Provide the [X, Y] coordinate of the cell's center where the given text is located.  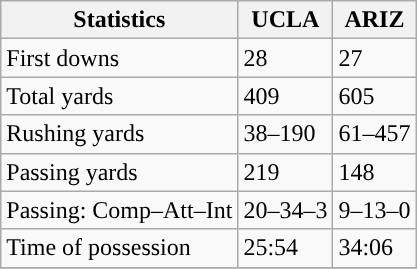
Rushing yards [120, 134]
148 [374, 172]
34:06 [374, 248]
61–457 [374, 134]
28 [286, 58]
25:54 [286, 248]
Passing yards [120, 172]
ARIZ [374, 20]
605 [374, 96]
20–34–3 [286, 210]
Statistics [120, 20]
First downs [120, 58]
219 [286, 172]
UCLA [286, 20]
9–13–0 [374, 210]
Total yards [120, 96]
Passing: Comp–Att–Int [120, 210]
27 [374, 58]
Time of possession [120, 248]
38–190 [286, 134]
409 [286, 96]
